Return (X, Y) of the center of cell containing provided text 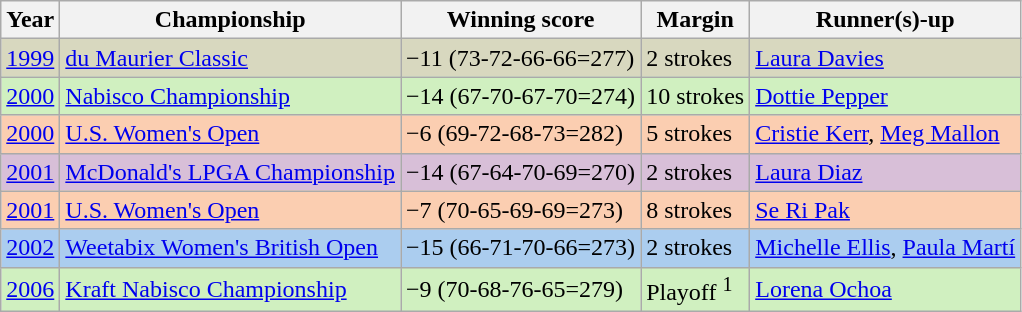
1999 (30, 58)
Nabisco Championship (230, 96)
du Maurier Classic (230, 58)
Year (30, 20)
2006 (30, 290)
Playoff 1 (696, 290)
−9 (70-68-76-65=279) (521, 290)
Kraft Nabisco Championship (230, 290)
2002 (30, 248)
Michelle Ellis, Paula Martí (886, 248)
5 strokes (696, 134)
Runner(s)-up (886, 20)
−15 (66-71-70-66=273) (521, 248)
McDonald's LPGA Championship (230, 172)
Lorena Ochoa (886, 290)
Weetabix Women's British Open (230, 248)
Dottie Pepper (886, 96)
Winning score (521, 20)
−14 (67-64-70-69=270) (521, 172)
−11 (73-72-66-66=277) (521, 58)
−14 (67-70-67-70=274) (521, 96)
−6 (69-72-68-73=282) (521, 134)
10 strokes (696, 96)
Laura Davies (886, 58)
Championship (230, 20)
Laura Diaz (886, 172)
Cristie Kerr, Meg Mallon (886, 134)
8 strokes (696, 210)
−7 (70-65-69-69=273) (521, 210)
Margin (696, 20)
Se Ri Pak (886, 210)
